Extract the (x, y) coordinate from the center of the cell holding the provided text.  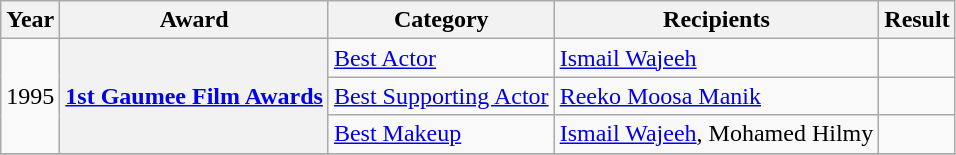
Award (194, 20)
Best Supporting Actor (441, 96)
1st Gaumee Film Awards (194, 96)
Result (917, 20)
Best Actor (441, 58)
Year (30, 20)
Ismail Wajeeh (716, 58)
Recipients (716, 20)
1995 (30, 96)
Category (441, 20)
Best Makeup (441, 134)
Reeko Moosa Manik (716, 96)
Ismail Wajeeh, Mohamed Hilmy (716, 134)
